Find where the given text appears and provide that cell's center as (X, Y) coordinate. 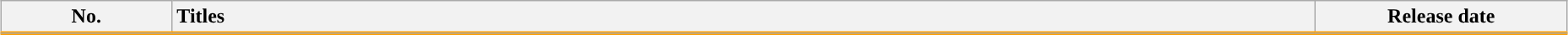
Titles (743, 17)
Release date (1441, 17)
No. (86, 17)
